Return the (X, Y) coordinate for the center point of the cell that contains the specified text.  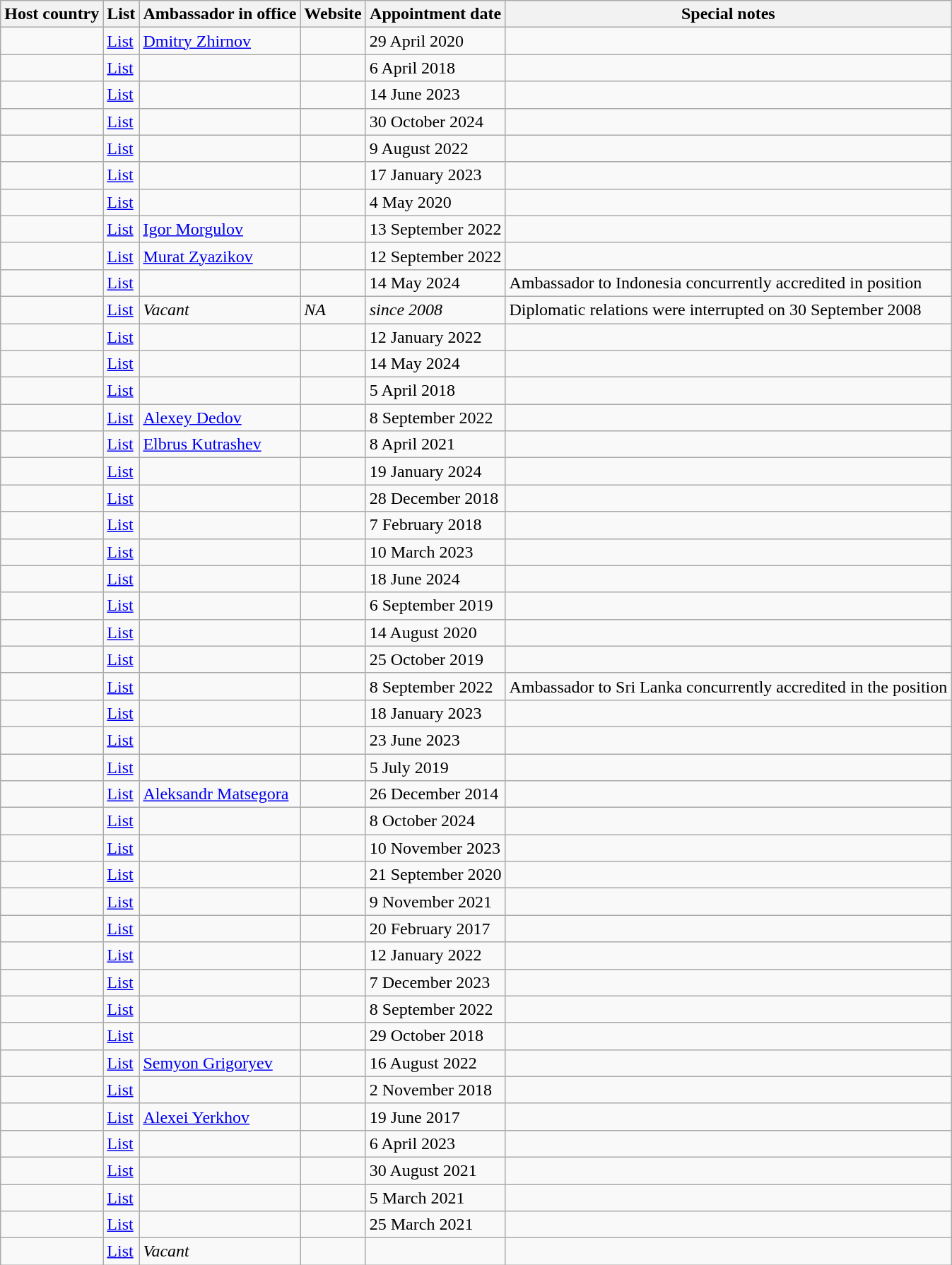
8 April 2021 (435, 445)
9 August 2022 (435, 148)
Semyon Grigoryev (220, 1063)
26 December 2014 (435, 794)
30 October 2024 (435, 122)
NA (333, 310)
Alexei Yerkhov (220, 1117)
29 October 2018 (435, 1036)
21 September 2020 (435, 875)
6 April 2023 (435, 1143)
Ambassador in office (220, 14)
Ambassador to Indonesia concurrently accredited in position (728, 283)
18 June 2024 (435, 579)
10 November 2023 (435, 848)
12 September 2022 (435, 256)
since 2008 (435, 310)
16 August 2022 (435, 1063)
14 August 2020 (435, 632)
Appointment date (435, 14)
Ambassador to Sri Lanka concurrently accredited in the position (728, 686)
Murat Zyazikov (220, 256)
20 February 2017 (435, 929)
17 January 2023 (435, 175)
Alexey Dedov (220, 418)
29 April 2020 (435, 41)
30 August 2021 (435, 1170)
7 February 2018 (435, 525)
23 June 2023 (435, 740)
10 March 2023 (435, 552)
Website (333, 14)
2 November 2018 (435, 1090)
Elbrus Kutrashev (220, 445)
8 October 2024 (435, 821)
5 March 2021 (435, 1198)
5 July 2019 (435, 767)
18 January 2023 (435, 713)
5 April 2018 (435, 391)
9 November 2021 (435, 902)
6 September 2019 (435, 606)
Special notes (728, 14)
Diplomatic relations were interrupted on 30 September 2008 (728, 310)
14 June 2023 (435, 95)
25 March 2021 (435, 1225)
Igor Morgulov (220, 229)
Aleksandr Matsegora (220, 794)
Host country (52, 14)
7 December 2023 (435, 982)
Dmitry Zhirnov (220, 41)
19 January 2024 (435, 471)
13 September 2022 (435, 229)
4 May 2020 (435, 202)
25 October 2019 (435, 659)
19 June 2017 (435, 1117)
6 April 2018 (435, 68)
28 December 2018 (435, 498)
